Return the [X, Y] coordinate for the center point of the cell that contains the specified text.  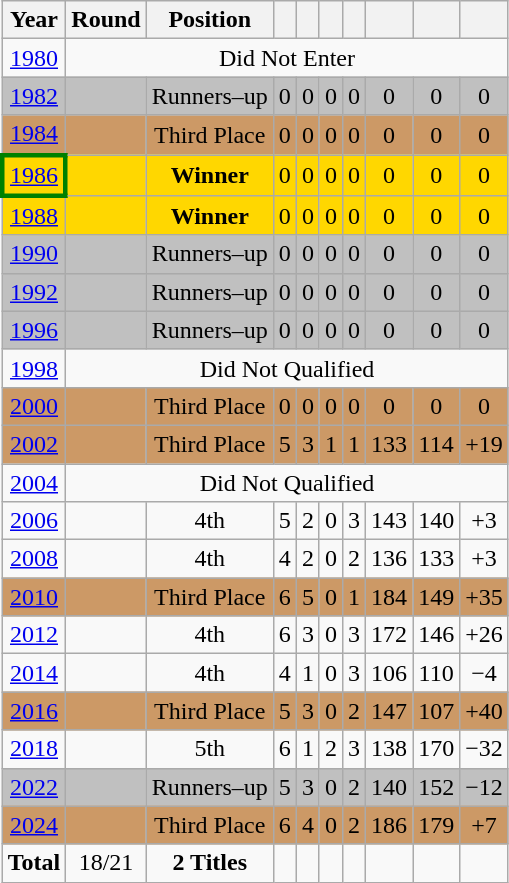
2010 [34, 597]
146 [436, 635]
1992 [34, 292]
5th [210, 749]
2002 [34, 444]
1984 [34, 135]
+19 [484, 444]
114 [436, 444]
1998 [34, 368]
1996 [34, 330]
2024 [34, 825]
107 [436, 711]
1988 [34, 216]
Position [210, 20]
1982 [34, 96]
+7 [484, 825]
172 [390, 635]
18/21 [106, 863]
2004 [34, 483]
186 [390, 825]
1980 [34, 58]
Did Not Enter [287, 58]
Total [34, 863]
138 [390, 749]
2008 [34, 559]
Round [106, 20]
2022 [34, 787]
+35 [484, 597]
−4 [484, 673]
−12 [484, 787]
184 [390, 597]
2000 [34, 406]
2006 [34, 521]
1990 [34, 254]
170 [436, 749]
143 [390, 521]
+26 [484, 635]
−32 [484, 749]
136 [390, 559]
152 [436, 787]
2014 [34, 673]
179 [436, 825]
149 [436, 597]
2018 [34, 749]
1986 [34, 174]
110 [436, 673]
2 Titles [210, 863]
2016 [34, 711]
Year [34, 20]
106 [390, 673]
147 [390, 711]
2012 [34, 635]
+40 [484, 711]
